Scan for the cell matching the given text and deliver its (x, y) coordinate at center. 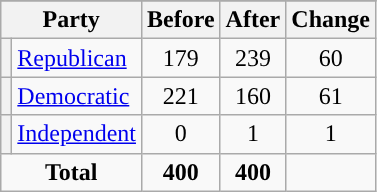
Party (72, 20)
239 (253, 58)
Total (72, 172)
After (253, 20)
160 (253, 96)
Change (331, 20)
Independent (77, 134)
0 (180, 134)
Republican (77, 58)
Democratic (77, 96)
61 (331, 96)
Before (180, 20)
60 (331, 58)
221 (180, 96)
179 (180, 58)
